Locate the cell with the specified text and output its (x, y) center coordinate. 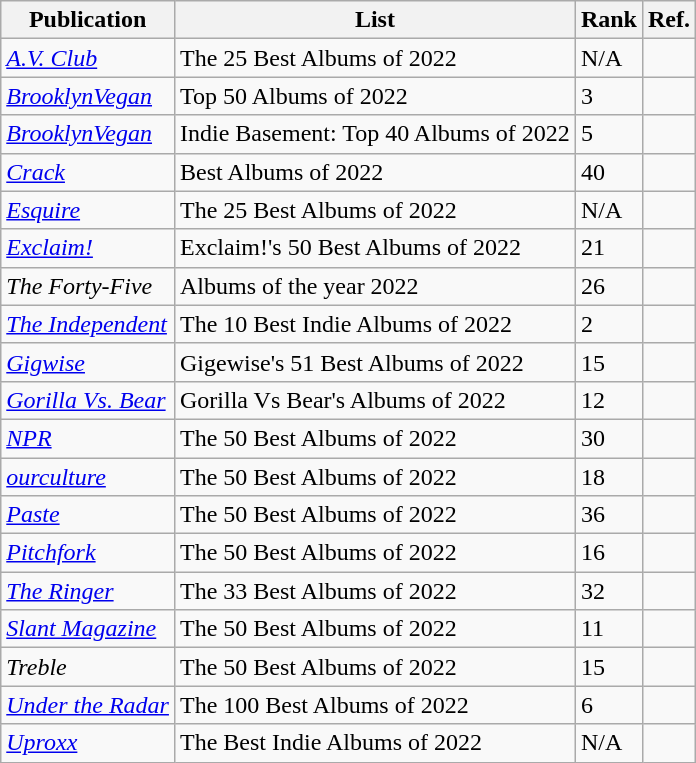
Exclaim!'s 50 Best Albums of 2022 (374, 248)
5 (608, 134)
Slant Magazine (88, 629)
Rank (608, 20)
Ref. (668, 20)
Gigewise's 51 Best Albums of 2022 (374, 362)
11 (608, 629)
6 (608, 705)
Uproxx (88, 743)
The Independent (88, 324)
The Best Indie Albums of 2022 (374, 743)
Gigwise (88, 362)
2 (608, 324)
Esquire (88, 210)
36 (608, 515)
The 33 Best Albums of 2022 (374, 591)
NPR (88, 438)
A.V. Club (88, 58)
32 (608, 591)
Exclaim! (88, 248)
Pitchfork (88, 553)
30 (608, 438)
Crack (88, 172)
Top 50 Albums of 2022 (374, 96)
Under the Radar (88, 705)
Paste (88, 515)
Indie Basement: Top 40 Albums of 2022 (374, 134)
List (374, 20)
The 10 Best Indie Albums of 2022 (374, 324)
Best Albums of 2022 (374, 172)
3 (608, 96)
Albums of the year 2022 (374, 286)
12 (608, 400)
40 (608, 172)
26 (608, 286)
The 100 Best Albums of 2022 (374, 705)
16 (608, 553)
ourculture (88, 477)
Gorilla Vs Bear's Albums of 2022 (374, 400)
Treble (88, 667)
Gorilla Vs. Bear (88, 400)
21 (608, 248)
The Ringer (88, 591)
18 (608, 477)
Publication (88, 20)
The Forty-Five (88, 286)
